Pinpoint the cell where the given text exists, returning its (x, y) midpoint coordinate. 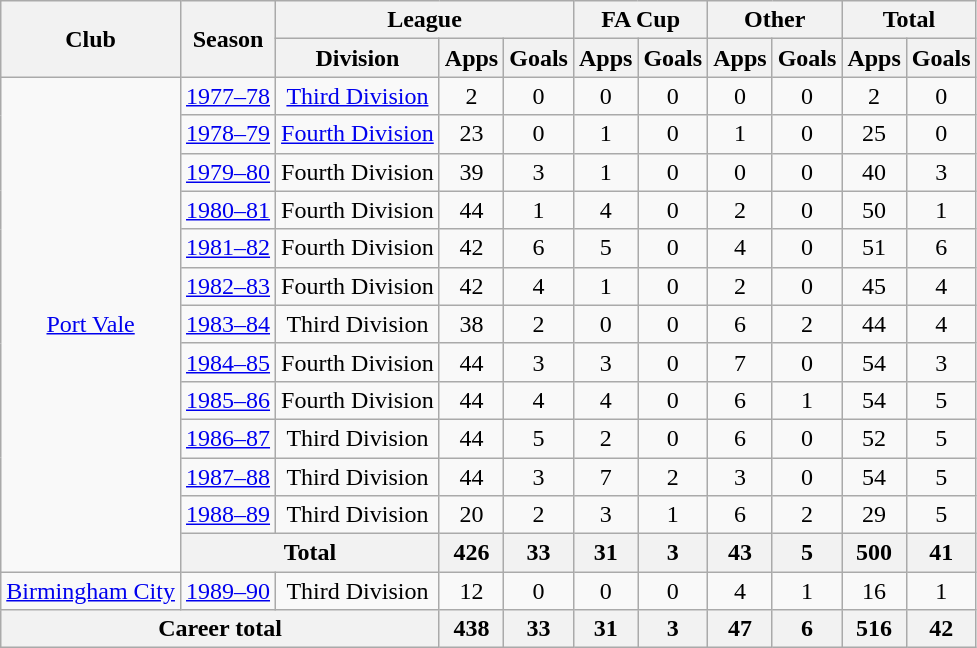
Port Vale (91, 324)
1984–85 (228, 362)
1978–79 (228, 134)
52 (874, 438)
1985–86 (228, 400)
41 (941, 553)
16 (874, 591)
Career total (220, 629)
Other (775, 20)
League (425, 20)
Club (91, 39)
1988–89 (228, 515)
500 (874, 553)
25 (874, 134)
1983–84 (228, 324)
1986–87 (228, 438)
1987–88 (228, 477)
20 (471, 515)
50 (874, 210)
39 (471, 172)
43 (740, 553)
23 (471, 134)
Birmingham City (91, 591)
1980–81 (228, 210)
1982–83 (228, 286)
1981–82 (228, 248)
516 (874, 629)
47 (740, 629)
45 (874, 286)
40 (874, 172)
1989–90 (228, 591)
12 (471, 591)
438 (471, 629)
Division (358, 58)
Season (228, 39)
1977–78 (228, 96)
FA Cup (640, 20)
51 (874, 248)
38 (471, 324)
426 (471, 553)
1979–80 (228, 172)
29 (874, 515)
